Capture the cell that displays the provided text and extract its (x, y) central coordinate. 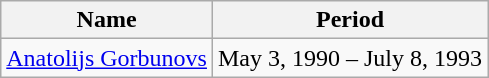
Period (350, 20)
Name (107, 20)
May 3, 1990 – July 8, 1993 (350, 58)
Anatolijs Gorbunovs (107, 58)
